Provide the (x, y) coordinate of the cell's center where the given text is located.  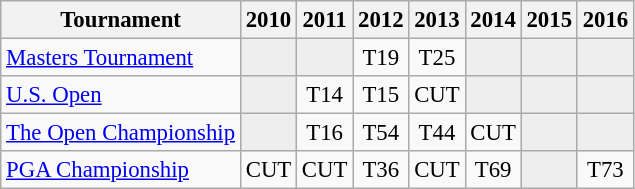
2013 (437, 20)
U.S. Open (121, 95)
T19 (381, 58)
T15 (381, 95)
T25 (437, 58)
Masters Tournament (121, 58)
2014 (493, 20)
2016 (605, 20)
T16 (325, 133)
2012 (381, 20)
T44 (437, 133)
2011 (325, 20)
T14 (325, 95)
2015 (549, 20)
T73 (605, 170)
T36 (381, 170)
2010 (268, 20)
T69 (493, 170)
T54 (381, 133)
The Open Championship (121, 133)
Tournament (121, 20)
PGA Championship (121, 170)
